Return (X, Y) of the center of cell containing provided text 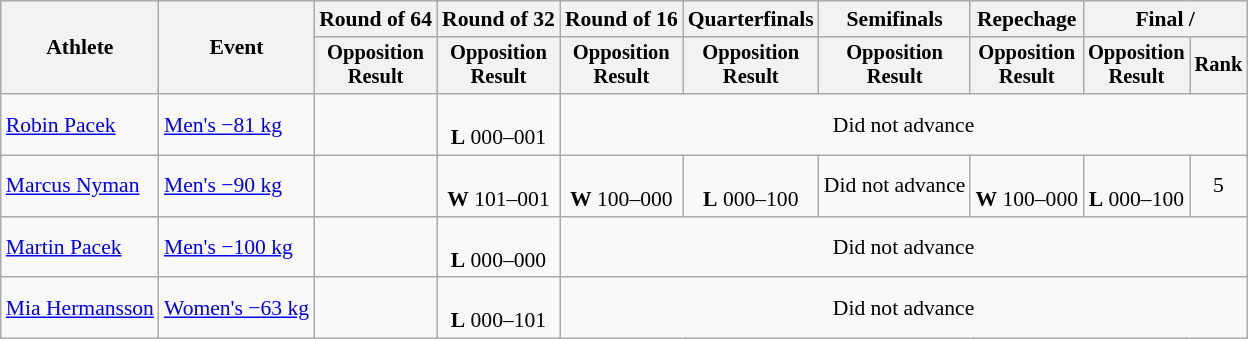
L 000–101 (498, 308)
Athlete (80, 48)
Rank (1219, 66)
Marcus Nyman (80, 186)
Robin Pacek (80, 124)
Quarterfinals (751, 19)
Men's −81 kg (236, 124)
Mia Hermansson (80, 308)
Final / (1165, 19)
L 000–000 (498, 248)
Men's −100 kg (236, 248)
Round of 32 (498, 19)
Repechage (1026, 19)
Event (236, 48)
W 101–001 (498, 186)
Martin Pacek (80, 248)
L 000–001 (498, 124)
Men's −90 kg (236, 186)
Semifinals (895, 19)
Round of 16 (622, 19)
Round of 64 (376, 19)
5 (1219, 186)
Women's −63 kg (236, 308)
